Determine the (x, y) coordinate at the center of the cell enclosing the given text.  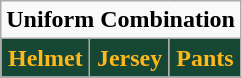
Jersey (130, 58)
Pants (204, 58)
Uniform Combination (121, 20)
Helmet (46, 58)
